Extract the (X, Y) coordinate from the center of the cell holding the provided text.  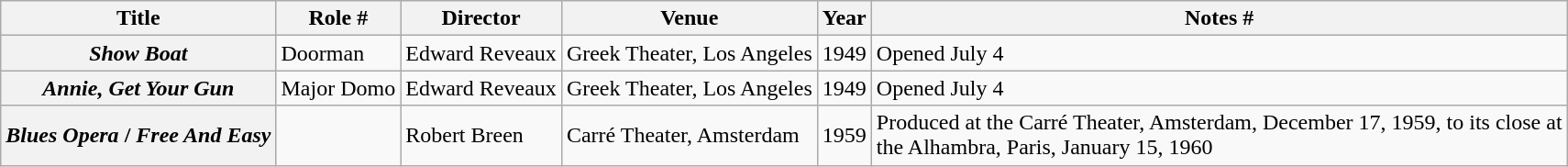
Major Domo (338, 88)
Produced at the Carré Theater, Amsterdam, December 17, 1959, to its close atthe Alhambra, Paris, January 15, 1960 (1220, 136)
Show Boat (138, 53)
Role # (338, 18)
Director (481, 18)
Year (844, 18)
Blues Opera / Free And Easy (138, 136)
1959 (844, 136)
Annie, Get Your Gun (138, 88)
Notes # (1220, 18)
Title (138, 18)
Venue (690, 18)
Doorman (338, 53)
Robert Breen (481, 136)
Carré Theater, Amsterdam (690, 136)
